Pinpoint the cell where the given text exists, returning its (X, Y) midpoint coordinate. 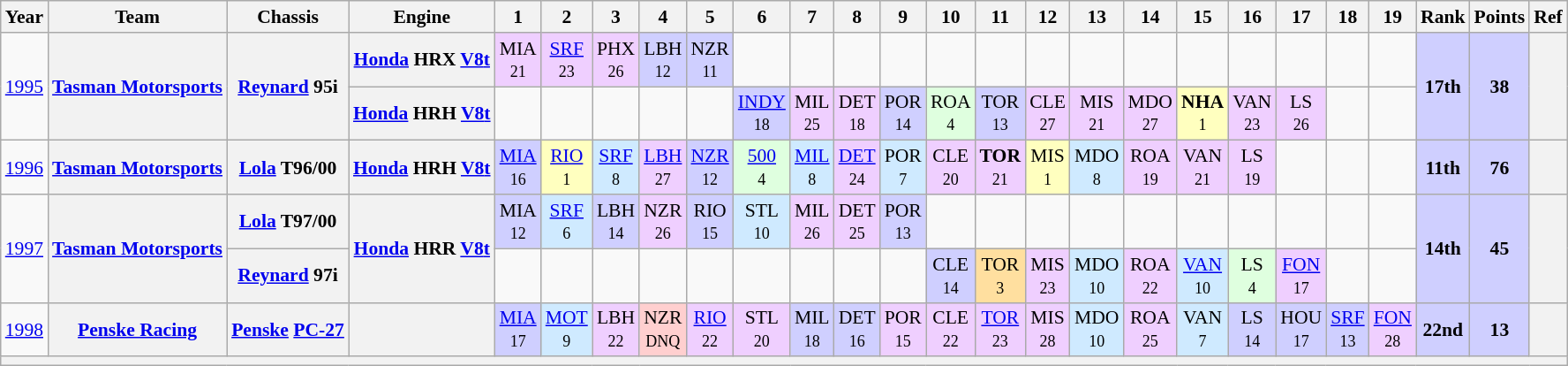
FON28 (1393, 329)
CLE22 (951, 329)
LS19 (1252, 168)
16 (1252, 17)
15 (1202, 17)
TOR13 (1001, 113)
LBH27 (662, 168)
STL10 (762, 221)
1998 (25, 329)
RIO15 (710, 221)
14 (1150, 17)
ROA19 (1150, 168)
VAN23 (1252, 113)
VAN10 (1202, 276)
NZRDNQ (662, 329)
POR13 (903, 221)
3 (616, 17)
10 (951, 17)
22nd (1443, 329)
ROA25 (1150, 329)
LS14 (1252, 329)
4 (662, 17)
SRF6 (567, 221)
DET18 (857, 113)
45 (1500, 248)
12 (1047, 17)
Ref (1548, 17)
Engine (422, 17)
1995 (25, 87)
Reynard 97i (288, 276)
MIA12 (518, 221)
14th (1443, 248)
POR14 (903, 113)
MIA17 (518, 329)
Points (1500, 17)
Team (138, 17)
NZR11 (710, 60)
SRF8 (616, 168)
MIS1 (1047, 168)
19 (1393, 17)
MIS21 (1097, 113)
ROA22 (1150, 276)
NHA1 (1202, 113)
LS4 (1252, 276)
CLE27 (1047, 113)
NZR26 (662, 221)
1997 (25, 248)
FON17 (1301, 276)
MIL8 (812, 168)
5 (710, 17)
MIS28 (1047, 329)
Reynard 95i (288, 87)
38 (1500, 87)
MIL18 (812, 329)
SRF13 (1347, 329)
11th (1443, 168)
7 (812, 17)
ROA4 (951, 113)
LBH14 (616, 221)
STL20 (762, 329)
76 (1500, 168)
MIA21 (518, 60)
MIS23 (1047, 276)
POR7 (903, 168)
17th (1443, 87)
1996 (25, 168)
RIO1 (567, 168)
2 (567, 17)
Lola T97/00 (288, 221)
Honda HRR V8t (422, 248)
Year (25, 17)
DET25 (857, 221)
SRF23 (567, 60)
8 (857, 17)
17 (1301, 17)
POR15 (903, 329)
RIO22 (710, 329)
Lola T96/00 (288, 168)
MDO8 (1097, 168)
DET16 (857, 329)
HOU17 (1301, 329)
NZR12 (710, 168)
DET24 (857, 168)
18 (1347, 17)
Penske PC-27 (288, 329)
INDY18 (762, 113)
Honda HRX V8t (422, 60)
PHX26 (616, 60)
CLE20 (951, 168)
Penske Racing (138, 329)
MDO27 (1150, 113)
MIL26 (812, 221)
TOR3 (1001, 276)
Rank (1443, 17)
TOR23 (1001, 329)
MIA16 (518, 168)
MIL25 (812, 113)
11 (1001, 17)
6 (762, 17)
LBH22 (616, 329)
MOT9 (567, 329)
LBH12 (662, 60)
CLE14 (951, 276)
5004 (762, 168)
VAN7 (1202, 329)
LS26 (1301, 113)
VAN21 (1202, 168)
1 (518, 17)
TOR21 (1001, 168)
9 (903, 17)
Chassis (288, 17)
